For the text-containing cell, return its midpoint in (X, Y) coordinate format. 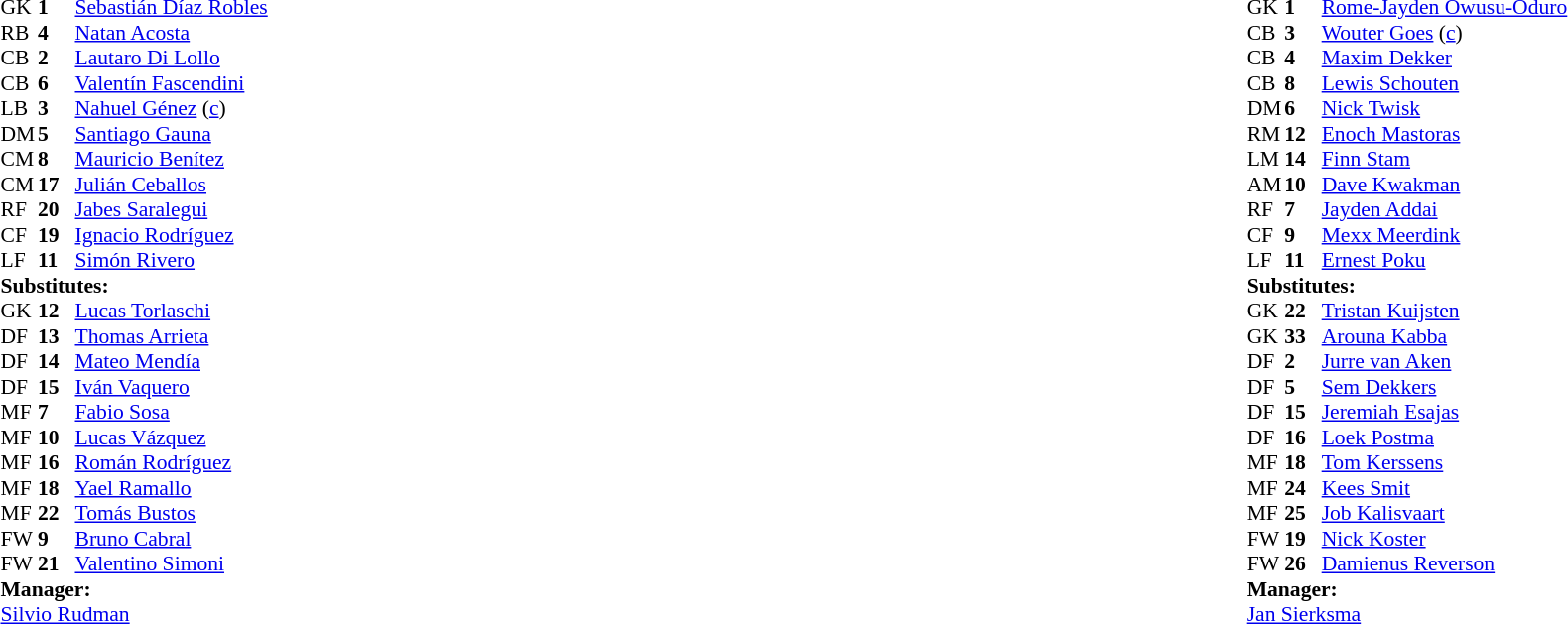
Yael Ramallo (172, 488)
33 (1303, 336)
Ignacio Rodríguez (172, 235)
Tomás Bustos (172, 513)
24 (1303, 488)
Job Kalisvaart (1445, 513)
Valentino Simoni (172, 564)
Wouter Goes (c) (1445, 33)
13 (57, 336)
Mateo Mendía (172, 362)
Finn Stam (1445, 160)
Julián Ceballos (172, 185)
Jeremiah Esajas (1445, 412)
LM (1266, 160)
Loek Postma (1445, 437)
25 (1303, 513)
Lewis Schouten (1445, 83)
Mauricio Benítez (172, 160)
Sem Dekkers (1445, 387)
17 (57, 185)
LB (19, 108)
Nick Koster (1445, 539)
Nahuel Génez (c) (172, 108)
Lautaro Di Lollo (172, 59)
26 (1303, 564)
Maxim Dekker (1445, 59)
Damienus Reverson (1445, 564)
Enoch Mastoras (1445, 134)
Lucas Vázquez (172, 437)
Dave Kwakman (1445, 185)
Nick Twisk (1445, 108)
Fabio Sosa (172, 412)
Ernest Poku (1445, 261)
Simón Rivero (172, 261)
Arouna Kabba (1445, 336)
Jayden Addai (1445, 209)
Román Rodríguez (172, 463)
Lucas Torlaschi (172, 311)
RM (1266, 134)
21 (57, 564)
20 (57, 209)
Tristan Kuijsten (1445, 311)
Mexx Meerdink (1445, 235)
Tom Kerssens (1445, 463)
Kees Smit (1445, 488)
Santiago Gauna (172, 134)
Natan Acosta (172, 33)
Jurre van Aken (1445, 362)
Iván Vaquero (172, 387)
Thomas Arrieta (172, 336)
AM (1266, 185)
Bruno Cabral (172, 539)
Jabes Saralegui (172, 209)
Valentín Fascendini (172, 83)
RB (19, 33)
